From the cell containing the given text, extract its center point as [x, y] coordinate. 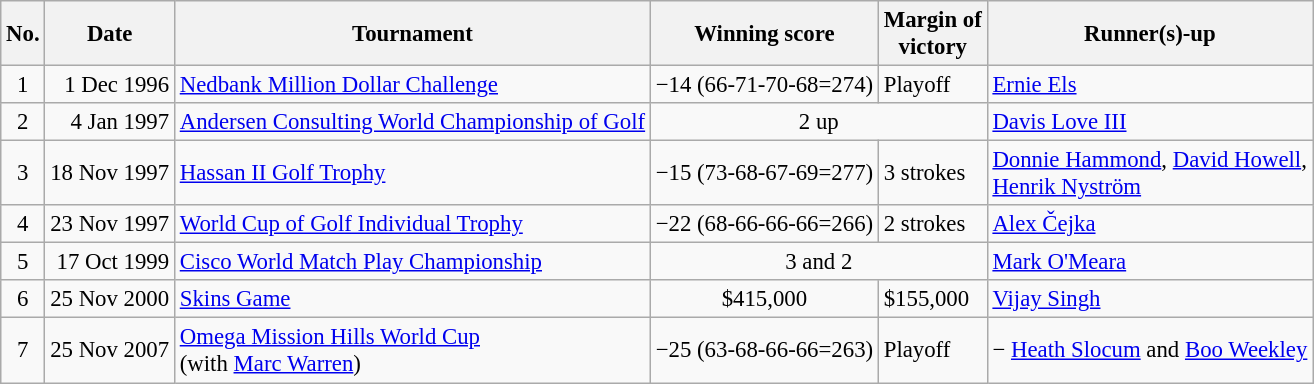
−22 (68-66-66-66=266) [764, 224]
Mark O'Meara [1150, 262]
−15 (73-68-67-69=277) [764, 174]
Hassan II Golf Trophy [412, 174]
25 Nov 2000 [110, 299]
18 Nov 1997 [110, 174]
Skins Game [412, 299]
17 Oct 1999 [110, 262]
4 Jan 1997 [110, 122]
Vijay Singh [1150, 299]
Cisco World Match Play Championship [412, 262]
Ernie Els [1150, 85]
3 [23, 174]
Winning score [764, 34]
$415,000 [764, 299]
25 Nov 2007 [110, 350]
− Heath Slocum and Boo Weekley [1150, 350]
$155,000 [932, 299]
5 [23, 262]
−25 (63-68-66-66=263) [764, 350]
Tournament [412, 34]
4 [23, 224]
2 up [818, 122]
Andersen Consulting World Championship of Golf [412, 122]
Omega Mission Hills World Cup(with Marc Warren) [412, 350]
6 [23, 299]
Davis Love III [1150, 122]
2 [23, 122]
1 Dec 1996 [110, 85]
7 [23, 350]
Alex Čejka [1150, 224]
Margin ofvictory [932, 34]
2 strokes [932, 224]
Donnie Hammond, David Howell, Henrik Nyström [1150, 174]
−14 (66-71-70-68=274) [764, 85]
World Cup of Golf Individual Trophy [412, 224]
1 [23, 85]
Date [110, 34]
23 Nov 1997 [110, 224]
Runner(s)-up [1150, 34]
3 and 2 [818, 262]
3 strokes [932, 174]
No. [23, 34]
Nedbank Million Dollar Challenge [412, 85]
